Output the (X, Y) coordinate of the center of the cell containing the given text.  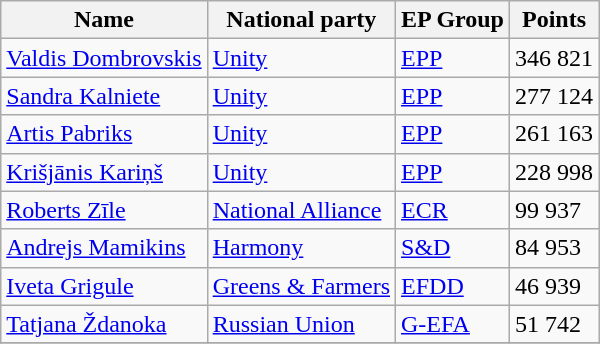
EP Group (453, 20)
277 124 (554, 96)
National party (301, 20)
Valdis Dombrovskis (104, 58)
Greens & Farmers (301, 286)
Name (104, 20)
Krišjānis Kariņš (104, 172)
346 821 (554, 58)
228 998 (554, 172)
51 742 (554, 324)
Points (554, 20)
Russian Union (301, 324)
G-EFA (453, 324)
Sandra Kalniete (104, 96)
Artis Pabriks (104, 134)
261 163 (554, 134)
Tatjana Ždanoka (104, 324)
46 939 (554, 286)
ECR (453, 210)
Iveta Grigule (104, 286)
EFDD (453, 286)
Harmony (301, 248)
Roberts Zīle (104, 210)
Andrejs Mamikins (104, 248)
84 953 (554, 248)
National Alliance (301, 210)
99 937 (554, 210)
S&D (453, 248)
